Find where the given text appears and provide that cell's center as (X, Y) coordinate. 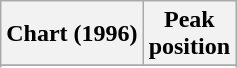
Chart (1996) (72, 34)
Peakposition (189, 34)
